Locate the cell with the specified text and output its (X, Y) center coordinate. 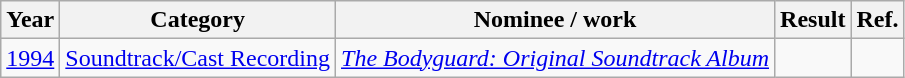
1994 (30, 58)
The Bodyguard: Original Soundtrack Album (556, 58)
Nominee / work (556, 20)
Category (198, 20)
Ref. (878, 20)
Year (30, 20)
Soundtrack/Cast Recording (198, 58)
Result (813, 20)
